From the cell containing the given text, extract its center point as (X, Y) coordinate. 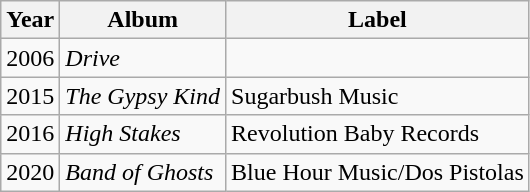
Sugarbush Music (378, 96)
Blue Hour Music/Dos Pistolas (378, 172)
2016 (30, 134)
2006 (30, 58)
2015 (30, 96)
Label (378, 20)
Album (143, 20)
The Gypsy Kind (143, 96)
High Stakes (143, 134)
2020 (30, 172)
Drive (143, 58)
Year (30, 20)
Revolution Baby Records (378, 134)
Band of Ghosts (143, 172)
